Determine the [X, Y] coordinate at the center of the cell enclosing the given text.  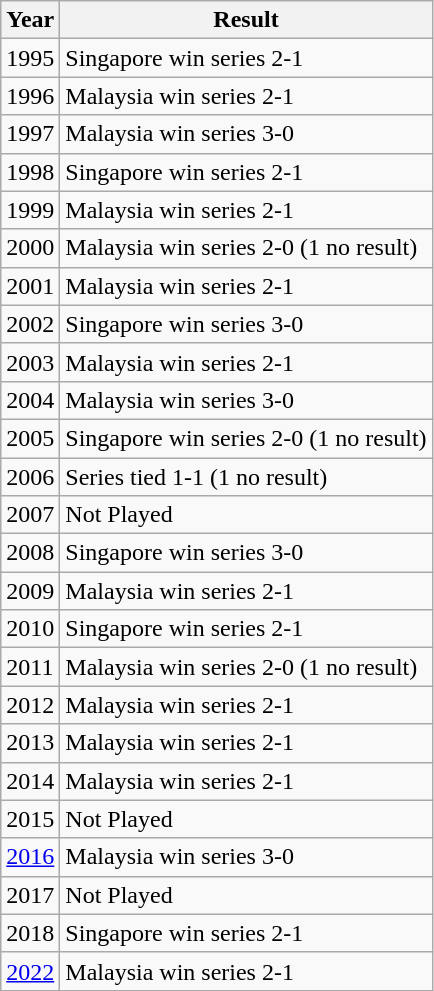
1997 [30, 134]
2000 [30, 248]
1998 [30, 172]
1996 [30, 96]
Result [246, 20]
2002 [30, 324]
2014 [30, 781]
2005 [30, 438]
Series tied 1-1 (1 no result) [246, 477]
1995 [30, 58]
2017 [30, 895]
2011 [30, 667]
2018 [30, 933]
2012 [30, 705]
2010 [30, 629]
2004 [30, 400]
1999 [30, 210]
2016 [30, 857]
2003 [30, 362]
2013 [30, 743]
2008 [30, 553]
2015 [30, 819]
2007 [30, 515]
2006 [30, 477]
Singapore win series 2-0 (1 no result) [246, 438]
2009 [30, 591]
2022 [30, 971]
2001 [30, 286]
Year [30, 20]
